Locate the cell with the specified text and output its [x, y] center coordinate. 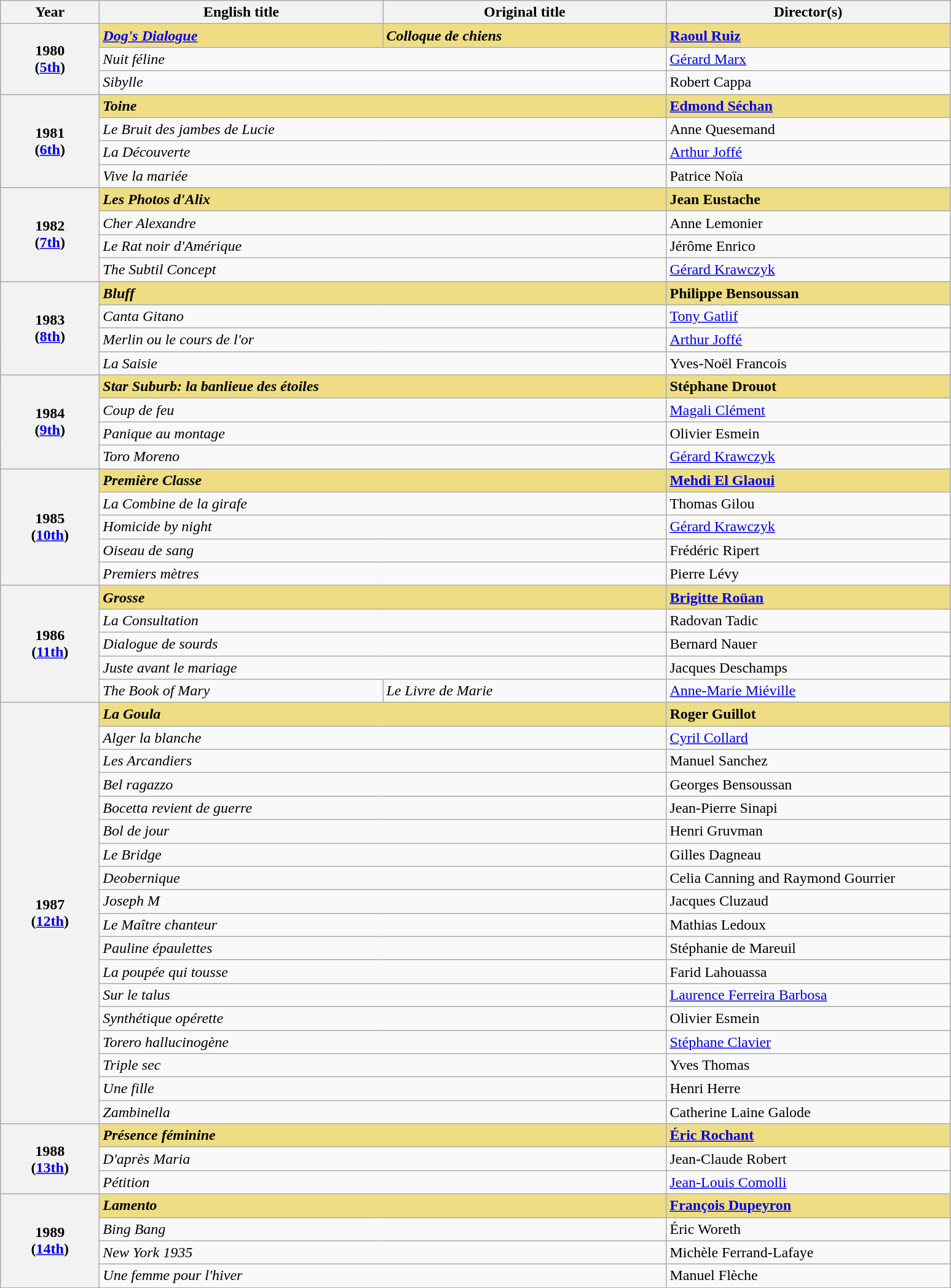
Thomas Gilou [808, 504]
Yves-Noël Francois [808, 363]
Le Maître chanteur [383, 925]
Joseph M [383, 901]
Anne Quesemand [808, 129]
Bing Bang [383, 1229]
François Dupeyron [808, 1206]
Jacques Cluzaud [808, 901]
1987(12th) [50, 914]
Merlin ou le cours de l'or [383, 340]
Year [50, 12]
Éric Rochant [808, 1136]
Tony Gatlif [808, 317]
Henri Herre [808, 1089]
Une fille [383, 1089]
Grosse [383, 597]
Bluff [383, 293]
Original title [525, 12]
Le Bruit des jambes de Lucie [383, 129]
Radovan Tadic [808, 620]
1984(9th) [50, 422]
Stéphane Drouot [808, 387]
1986(11th) [50, 644]
Gérard Marx [808, 59]
Bocetta revient de guerre [383, 808]
Deobernique [383, 878]
Les Arcandiers [383, 761]
Yves Thomas [808, 1065]
1988(13th) [50, 1159]
Zambinella [383, 1112]
Canta Gitano [383, 317]
Director(s) [808, 12]
Pétition [383, 1182]
D'après Maria [383, 1159]
1983(8th) [50, 328]
Alger la blanche [383, 738]
Jean-Louis Comolli [808, 1182]
Cyril Collard [808, 738]
Premiers mètres [383, 574]
Pauline épaulettes [383, 948]
Nuit féline [383, 59]
Robert Cappa [808, 82]
Catherine Laine Galode [808, 1112]
Oiseau de sang [383, 550]
Gilles Dagneau [808, 855]
Georges Bensoussan [808, 784]
English title [241, 12]
Jérôme Enrico [808, 246]
1980(5th) [50, 59]
La Combine de la girafe [383, 504]
Philippe Bensoussan [808, 293]
Laurence Ferreira Barbosa [808, 995]
Panique au montage [383, 433]
Dialogue de sourds [383, 644]
Cher Alexandre [383, 223]
Jean Eustache [808, 199]
Pierre Lévy [808, 574]
Manuel Sanchez [808, 761]
Anne-Marie Miéville [808, 691]
La Goula [383, 714]
Le Livre de Marie [525, 691]
1989(14th) [50, 1241]
Sibylle [383, 82]
Le Bridge [383, 855]
Stéphanie de Mareuil [808, 948]
Star Suburb: la banlieue des étoiles [383, 387]
Farid Lahouassa [808, 971]
Jacques Deschamps [808, 667]
Edmond Séchan [808, 106]
Celia Canning and Raymond Gourrier [808, 878]
The Subtil Concept [383, 269]
Colloque de chiens [525, 36]
Bel ragazzo [383, 784]
Bol de jour [383, 831]
Lamento [383, 1206]
La Consultation [383, 620]
Magali Clément [808, 410]
Mehdi El Glaoui [808, 480]
Les Photos d'Alix [383, 199]
1985(10th) [50, 527]
Brigitte Roüan [808, 597]
1982(7th) [50, 234]
Torero hallucinogène [383, 1042]
La Découverte [383, 152]
Première Classe [383, 480]
Synthétique opérette [383, 1018]
Roger Guillot [808, 714]
Patrice Noïa [808, 176]
Frédéric Ripert [808, 550]
The Book of Mary [241, 691]
Le Rat noir d'Amérique [383, 246]
La Saisie [383, 363]
Juste avant le mariage [383, 667]
Raoul Ruiz [808, 36]
Homicide by night [383, 527]
Manuel Flèche [808, 1276]
1981(6th) [50, 141]
Dog's Dialogue [241, 36]
Triple sec [383, 1065]
Vive la mariée [383, 176]
Coup de feu [383, 410]
Mathias Ledoux [808, 925]
Anne Lemonier [808, 223]
Présence féminine [383, 1136]
Henri Gruvman [808, 831]
Sur le talus [383, 995]
Toine [383, 106]
Éric Woreth [808, 1229]
La poupée qui tousse [383, 971]
Bernard Nauer [808, 644]
Jean-Pierre Sinapi [808, 808]
Stéphane Clavier [808, 1042]
Michèle Ferrand-Lafaye [808, 1252]
New York 1935 [383, 1252]
Jean-Claude Robert [808, 1159]
Toro Moreno [383, 457]
Une femme pour l'hiver [383, 1276]
